Locate the cell with the specified text and output its (x, y) center coordinate. 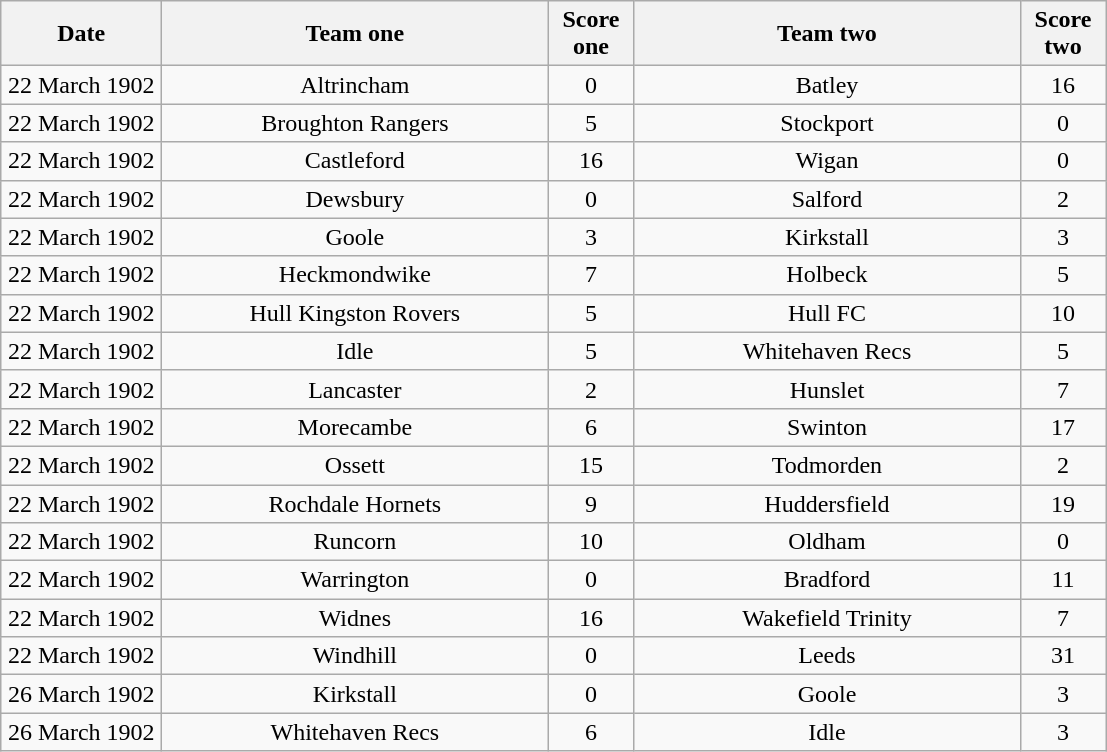
Leeds (827, 656)
17 (1063, 427)
Salford (827, 199)
Rochdale Hornets (355, 503)
Oldham (827, 542)
Runcorn (355, 542)
Hull FC (827, 313)
Stockport (827, 123)
Widnes (355, 618)
Score one (591, 34)
9 (591, 503)
Todmorden (827, 465)
Castleford (355, 161)
Dewsbury (355, 199)
Warrington (355, 580)
Broughton Rangers (355, 123)
Ossett (355, 465)
Swinton (827, 427)
Batley (827, 85)
31 (1063, 656)
Wakefield Trinity (827, 618)
Bradford (827, 580)
Lancaster (355, 389)
Altrincham (355, 85)
Heckmondwike (355, 275)
Holbeck (827, 275)
Windhill (355, 656)
Morecambe (355, 427)
15 (591, 465)
Team one (355, 34)
Team two (827, 34)
Huddersfield (827, 503)
Score two (1063, 34)
Hunslet (827, 389)
Wigan (827, 161)
19 (1063, 503)
Date (82, 34)
11 (1063, 580)
Hull Kingston Rovers (355, 313)
